Detect which cell encompasses the target text, then output its (x, y) center coordinate. 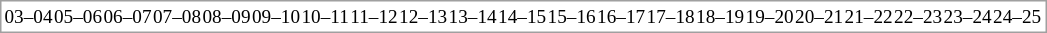
16–17 (621, 17)
06–07 (128, 17)
07–08 (177, 17)
23–24 (968, 17)
24–25 (1017, 17)
21–22 (869, 17)
13–14 (473, 17)
11–12 (374, 17)
05–06 (78, 17)
09–10 (276, 17)
18–19 (720, 17)
08–09 (226, 17)
12–13 (423, 17)
03–04 (28, 17)
17–18 (671, 17)
19–20 (770, 17)
14–15 (522, 17)
20–21 (819, 17)
22–23 (918, 17)
10–11 (326, 17)
15–16 (572, 17)
